Provide the [X, Y] coordinate of the cell's center where the given text is located.  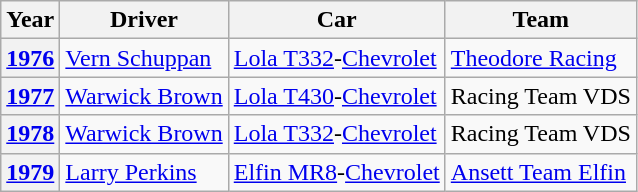
1977 [30, 96]
Car [336, 20]
1979 [30, 172]
Driver [144, 20]
Elfin MR8-Chevrolet [336, 172]
Lola T430-Chevrolet [336, 96]
Vern Schuppan [144, 58]
Team [540, 20]
1978 [30, 134]
Ansett Team Elfin [540, 172]
1976 [30, 58]
Year [30, 20]
Theodore Racing [540, 58]
Larry Perkins [144, 172]
